Provide the (X, Y) coordinate of the cell's center where the given text is located.  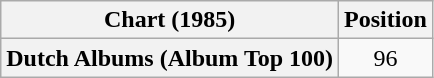
96 (386, 58)
Position (386, 20)
Chart (1985) (170, 20)
Dutch Albums (Album Top 100) (170, 58)
